Search for the cell housing the specified text and yield its (x, y) center coordinate. 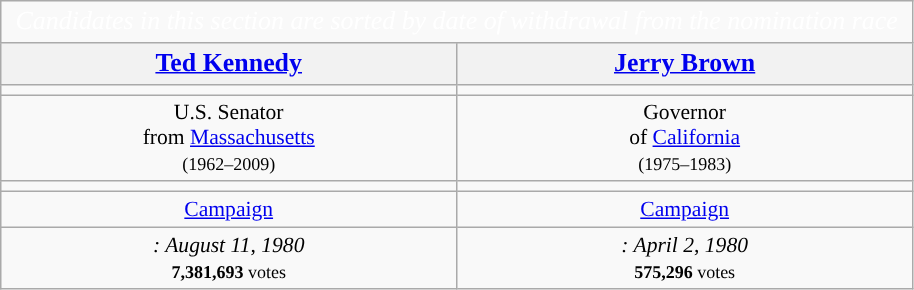
Jerry Brown (685, 64)
Candidates in this section are sorted by date of withdrawal from the nomination race (457, 22)
U.S. Senatorfrom Massachusetts(1962–2009) (229, 138)
Governorof California(1975–1983) (685, 138)
: August 11, 19807,381,693 votes (229, 258)
: April 2, 1980575,296 votes (685, 258)
Ted Kennedy (229, 64)
